Scan for the cell matching the given text and deliver its (X, Y) coordinate at center. 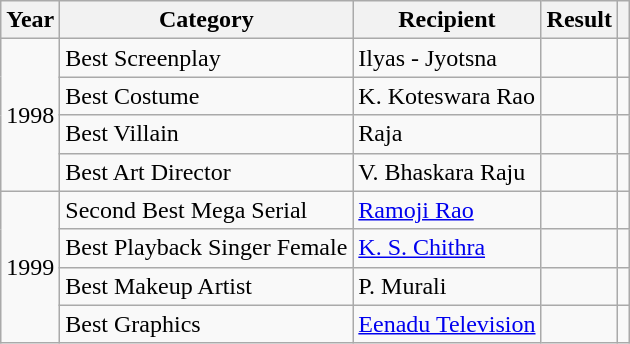
Ilyas - Jyotsna (447, 58)
1999 (30, 267)
Best Villain (206, 134)
1998 (30, 115)
Recipient (447, 20)
Eenadu Television (447, 324)
P. Murali (447, 286)
Best Art Director (206, 172)
Best Screenplay (206, 58)
Result (579, 20)
Year (30, 20)
Category (206, 20)
K. Koteswara Rao (447, 96)
V. Bhaskara Raju (447, 172)
Best Makeup Artist (206, 286)
Best Costume (206, 96)
Best Playback Singer Female (206, 248)
K. S. Chithra (447, 248)
Raja (447, 134)
Best Graphics (206, 324)
Ramoji Rao (447, 210)
Second Best Mega Serial (206, 210)
